From the cell containing the given text, extract its center point as (x, y) coordinate. 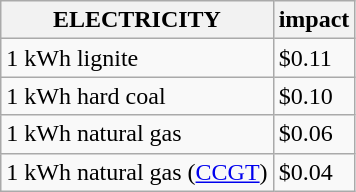
$0.11 (314, 58)
1 kWh lignite (137, 58)
ELECTRICITY (137, 20)
$0.04 (314, 172)
$0.06 (314, 134)
1 kWh natural gas (CCGT) (137, 172)
$0.10 (314, 96)
1 kWh hard coal (137, 96)
1 kWh natural gas (137, 134)
impact (314, 20)
